Identify which cell holds the provided text, then report its (x, y) central coordinate. 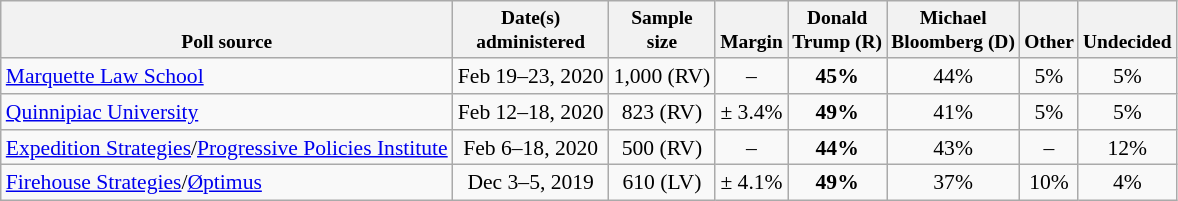
Undecided (1127, 30)
± 4.1% (751, 183)
Feb 6–18, 2020 (531, 148)
Date(s)administered (531, 30)
Feb 19–23, 2020 (531, 76)
10% (1050, 183)
823 (RV) (662, 112)
Quinnipiac University (227, 112)
Poll source (227, 30)
Margin (751, 30)
Marquette Law School (227, 76)
37% (954, 183)
Other (1050, 30)
12% (1127, 148)
4% (1127, 183)
Samplesize (662, 30)
± 3.4% (751, 112)
MichaelBloomberg (D) (954, 30)
Dec 3–5, 2019 (531, 183)
DonaldTrump (R) (838, 30)
45% (838, 76)
41% (954, 112)
43% (954, 148)
Expedition Strategies/Progressive Policies Institute (227, 148)
610 (LV) (662, 183)
Firehouse Strategies/Øptimus (227, 183)
500 (RV) (662, 148)
1,000 (RV) (662, 76)
Feb 12–18, 2020 (531, 112)
